Detect which cell encompasses the target text, then output its (X, Y) center coordinate. 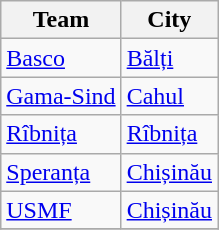
USMF (61, 210)
Bălți (169, 58)
Speranța (61, 172)
Team (61, 20)
Gama-Sind (61, 96)
City (169, 20)
Basco (61, 58)
Cahul (169, 96)
